Capture the cell that displays the provided text and extract its [x, y] central coordinate. 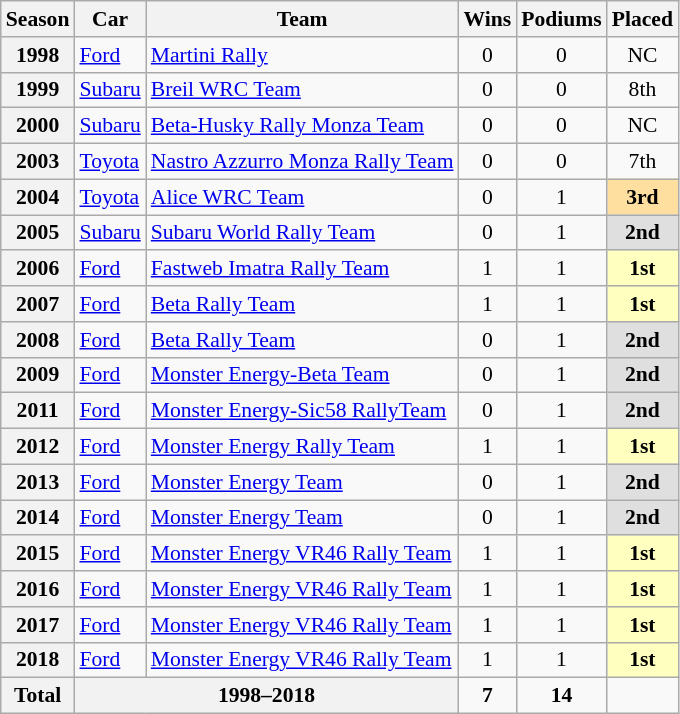
1998 [38, 55]
2008 [38, 340]
2016 [38, 589]
2007 [38, 304]
Wins [488, 19]
2004 [38, 197]
Monster Energy-Sic58 RallyTeam [302, 411]
2011 [38, 411]
Season [38, 19]
Nastro Azzurro Monza Rally Team [302, 162]
Podiums [562, 19]
Monster Energy-Beta Team [302, 375]
Breil WRC Team [302, 90]
Subaru World Rally Team [302, 233]
8th [642, 90]
Monster Energy Rally Team [302, 447]
Fastweb Imatra Rally Team [302, 269]
3rd [642, 197]
Alice WRC Team [302, 197]
2000 [38, 126]
2018 [38, 660]
7th [642, 162]
2014 [38, 518]
Martini Rally [302, 55]
2015 [38, 554]
Car [110, 19]
2005 [38, 233]
7 [488, 696]
Team [302, 19]
2017 [38, 625]
2009 [38, 375]
2003 [38, 162]
Beta-Husky Rally Monza Team [302, 126]
Placed [642, 19]
2012 [38, 447]
1999 [38, 90]
2013 [38, 482]
1998–2018 [266, 696]
14 [562, 696]
Total [38, 696]
2006 [38, 269]
